Return [x, y] of the center of cell containing provided text 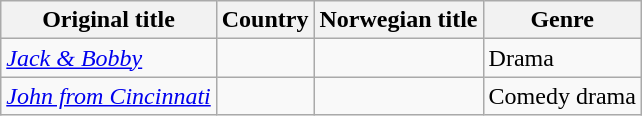
Comedy drama [562, 96]
Genre [562, 20]
Drama [562, 58]
John from Cincinnati [109, 96]
Country [265, 20]
Original title [109, 20]
Jack & Bobby [109, 58]
Norwegian title [398, 20]
